Scan for the cell matching the given text and deliver its [X, Y] coordinate at center. 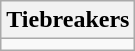
Tiebreakers [68, 20]
